Capture the cell that displays the provided text and extract its [X, Y] central coordinate. 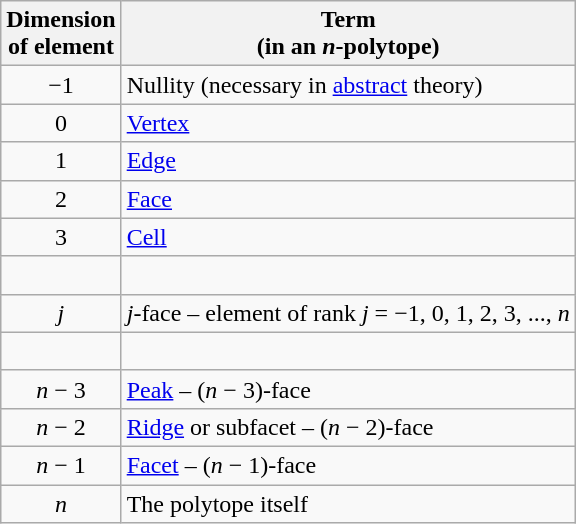
Facet – (n − 1)-face [348, 465]
n − 2 [61, 427]
n [61, 503]
Peak – (n − 3)-face [348, 389]
Term(in an n-polytope) [348, 34]
Edge [348, 161]
Dimensionof element [61, 34]
Cell [348, 237]
Nullity (necessary in abstract theory) [348, 85]
Vertex [348, 123]
Face [348, 199]
The polytope itself [348, 503]
0 [61, 123]
j [61, 313]
−1 [61, 85]
1 [61, 161]
3 [61, 237]
2 [61, 199]
n − 1 [61, 465]
n − 3 [61, 389]
j-face – element of rank j = −1, 0, 1, 2, 3, ..., n [348, 313]
Ridge or subfacet – (n − 2)-face [348, 427]
